From the cell containing the given text, extract its center point as (X, Y) coordinate. 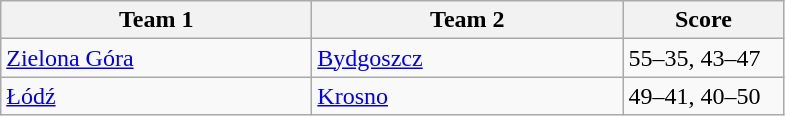
Krosno (468, 96)
Team 1 (156, 20)
Zielona Góra (156, 58)
Bydgoszcz (468, 58)
Łódź (156, 96)
55–35, 43–47 (704, 58)
Team 2 (468, 20)
Score (704, 20)
49–41, 40–50 (704, 96)
